Locate the cell with the specified text and output its (x, y) center coordinate. 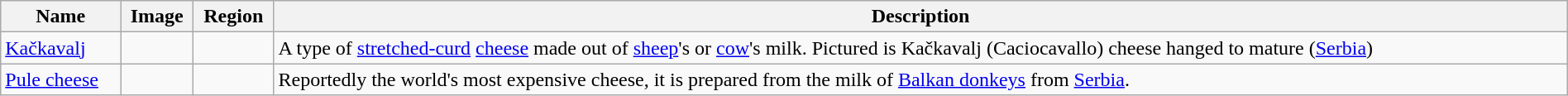
A type of stretched-curd cheese made out of sheep's or cow's milk. Pictured is Kačkavalj (Caciocavallo) cheese hanged to mature (Serbia) (920, 48)
Region (233, 17)
Kačkavalj (61, 48)
Pule cheese (61, 79)
Name (61, 17)
Reportedly the world's most expensive cheese, it is prepared from the milk of Balkan donkeys from Serbia. (920, 79)
Image (157, 17)
Description (920, 17)
